Return the [X, Y] coordinate for the center point of the cell that contains the specified text.  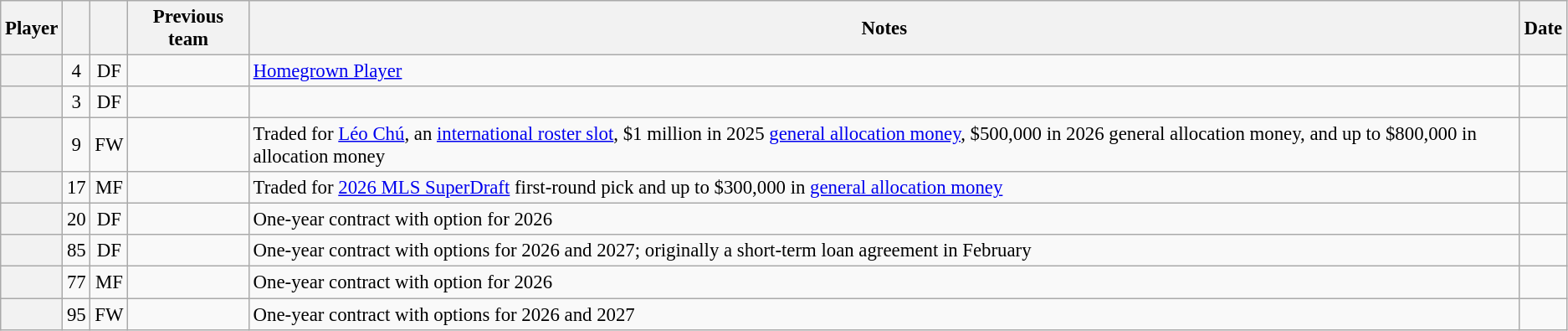
95 [77, 314]
9 [77, 146]
Homegrown Player [884, 71]
One-year contract with options for 2026 and 2027 [884, 314]
3 [77, 102]
85 [77, 251]
Date [1543, 28]
4 [77, 71]
17 [77, 188]
20 [77, 220]
Player [32, 28]
One-year contract with options for 2026 and 2027; originally a short-term loan agreement in February [884, 251]
Previous team [189, 28]
Notes [884, 28]
Traded for 2026 MLS SuperDraft first-round pick and up to $300,000 in general allocation money [884, 188]
77 [77, 282]
